Return (x, y) of the center of cell containing provided text 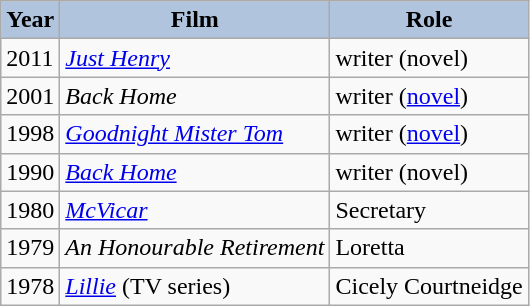
Lillie (TV series) (195, 286)
Year (30, 20)
Loretta (429, 248)
An Honourable Retirement (195, 248)
1978 (30, 286)
Secretary (429, 210)
Role (429, 20)
1979 (30, 248)
McVicar (195, 210)
1998 (30, 134)
Just Henry (195, 58)
Cicely Courtneidge (429, 286)
Film (195, 20)
Goodnight Mister Tom (195, 134)
2001 (30, 96)
1980 (30, 210)
1990 (30, 172)
2011 (30, 58)
